Locate the cell with the specified text and output its [X, Y] center coordinate. 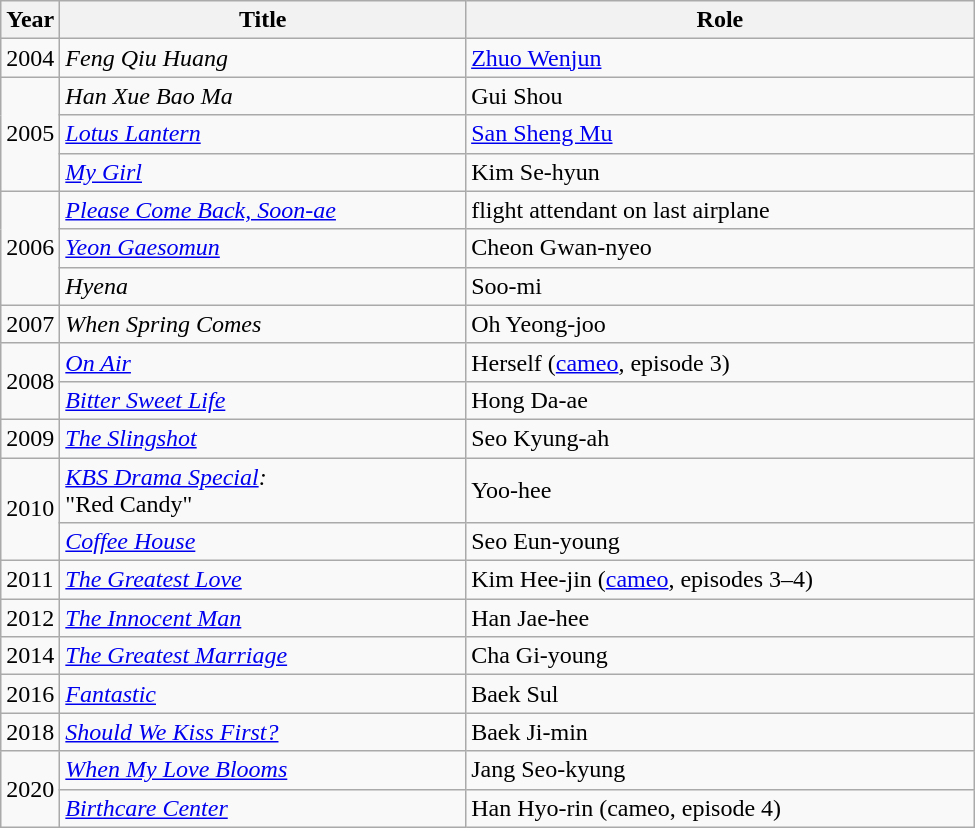
Soo-mi [720, 286]
KBS Drama Special:"Red Candy" [263, 490]
Hyena [263, 286]
Kim Se-hyun [720, 172]
Cheon Gwan-nyeo [720, 248]
Please Come Back, Soon-ae [263, 210]
Baek Sul [720, 694]
On Air [263, 362]
Yeon Gaesomun [263, 248]
2014 [30, 656]
The Innocent Man [263, 618]
Han Jae-hee [720, 618]
Baek Ji-min [720, 732]
2012 [30, 618]
Coffee House [263, 542]
2006 [30, 248]
Oh Yeong-joo [720, 324]
2016 [30, 694]
Feng Qiu Huang [263, 58]
Should We Kiss First? [263, 732]
2011 [30, 580]
Jang Seo-kyung [720, 770]
2018 [30, 732]
Bitter Sweet Life [263, 400]
2008 [30, 381]
2004 [30, 58]
Hong Da-ae [720, 400]
San Sheng Mu [720, 134]
Fantastic [263, 694]
My Girl [263, 172]
Year [30, 20]
Seo Eun-young [720, 542]
2020 [30, 789]
Birthcare Center [263, 808]
When My Love Blooms [263, 770]
2005 [30, 134]
When Spring Comes [263, 324]
Yoo-hee [720, 490]
Role [720, 20]
Title [263, 20]
Gui Shou [720, 96]
Herself (cameo, episode 3) [720, 362]
Han Xue Bao Ma [263, 96]
The Greatest Marriage [263, 656]
Zhuo Wenjun [720, 58]
flight attendant on last airplane [720, 210]
Han Hyo-rin (cameo, episode 4) [720, 808]
Seo Kyung-ah [720, 438]
Cha Gi-young [720, 656]
2007 [30, 324]
Lotus Lantern [263, 134]
Kim Hee-jin (cameo, episodes 3–4) [720, 580]
The Slingshot [263, 438]
2010 [30, 510]
2009 [30, 438]
The Greatest Love [263, 580]
